Return the [X, Y] coordinate for the center point of the cell that contains the specified text.  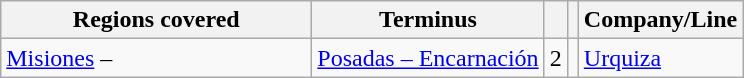
Urquiza [660, 58]
Terminus [428, 20]
Regions covered [156, 20]
2 [556, 58]
Misiones – [156, 58]
Company/Line [660, 20]
Posadas – Encarnación [428, 58]
